Provide the [x, y] coordinate of the cell's center where the given text is located.  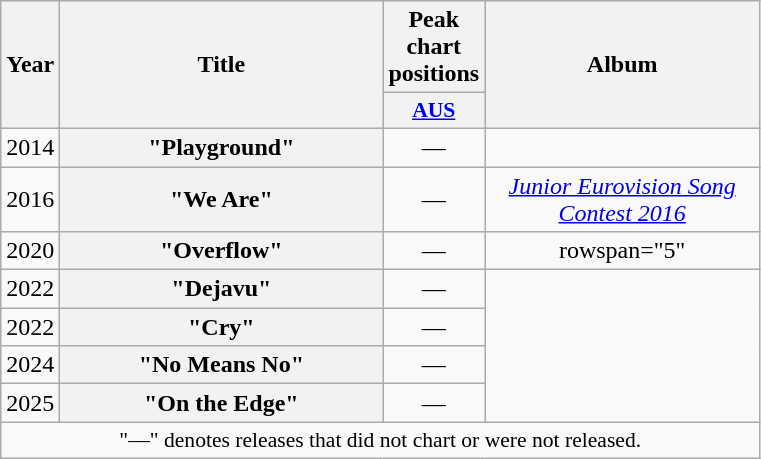
2024 [30, 365]
Junior Eurovision Song Contest 2016 [622, 198]
Album [622, 65]
2025 [30, 403]
Title [222, 65]
"Dejavu" [222, 289]
"Cry" [222, 327]
"We Are" [222, 198]
Peak chart positions [434, 47]
"Playground" [222, 147]
"On the Edge" [222, 403]
2016 [30, 198]
rowspan="5" [622, 251]
"—" denotes releases that did not chart or were not released. [380, 440]
2020 [30, 251]
2014 [30, 147]
AUS [434, 111]
"No Means No" [222, 365]
Year [30, 65]
"Overflow" [222, 251]
